Pinpoint the cell where the given text exists, returning its (x, y) midpoint coordinate. 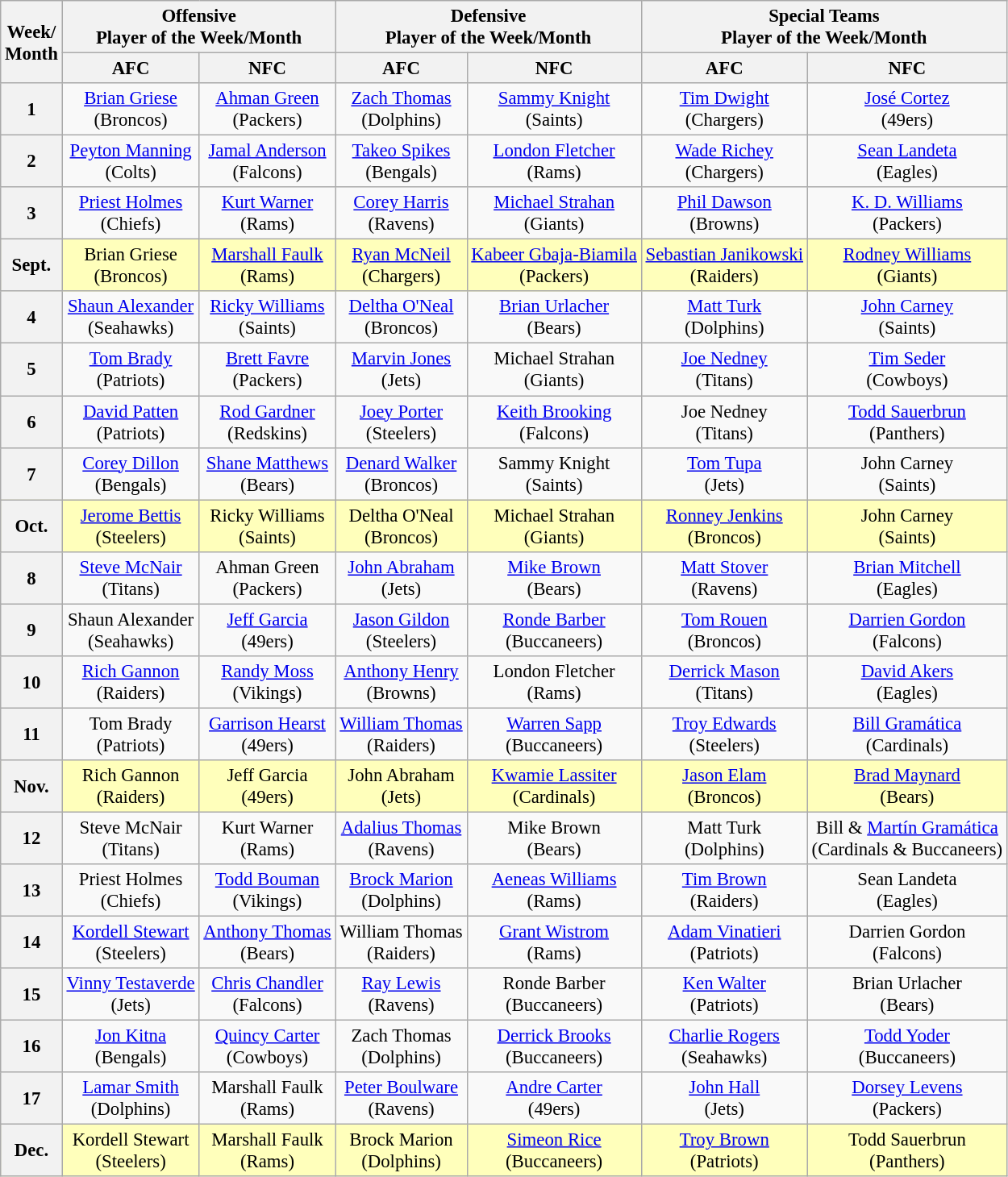
Marvin Jones(Jets) (402, 369)
Jason Elam(Broncos) (724, 787)
Peter Boulware(Ravens) (402, 1098)
13 (31, 890)
15 (31, 995)
Tim Brown(Raiders) (724, 890)
Tom Tupa(Jets) (724, 474)
5 (31, 369)
Ken Walter(Patriots) (724, 995)
1 (31, 110)
Charlie Rogers(Seahawks) (724, 1046)
3 (31, 213)
Anthony Henry(Browns) (402, 682)
Jason Gildon(Steelers) (402, 630)
Dorsey Levens(Packers) (906, 1098)
Tim Dwight(Chargers) (724, 110)
16 (31, 1046)
Peyton Manning(Colts) (131, 161)
Todd Yoder(Buccaneers) (906, 1046)
10 (31, 682)
Rodney Williams(Giants) (906, 266)
Brian Mitchell(Eagles) (906, 577)
Joey Porter(Steelers) (402, 422)
14 (31, 943)
Nov. (31, 787)
Brett Favre(Packers) (268, 369)
Dec. (31, 1151)
Lamar Smith(Dolphins) (131, 1098)
Troy Brown(Patriots) (724, 1151)
Sept. (31, 266)
Ray Lewis(Ravens) (402, 995)
Phil Dawson(Browns) (724, 213)
Jerome Bettis(Steelers) (131, 526)
Simeon Rice(Buccaneers) (554, 1151)
Ronney Jenkins(Broncos) (724, 526)
Oct. (31, 526)
Quincy Carter(Cowboys) (268, 1046)
Corey Harris(Ravens) (402, 213)
Chris Chandler(Falcons) (268, 995)
David Akers(Eagles) (906, 682)
Denard Walker(Broncos) (402, 474)
Kabeer Gbaja-Biamila(Packers) (554, 266)
Week/Month (31, 42)
Keith Brooking(Falcons) (554, 422)
José Cortez(49ers) (906, 110)
K. D. Williams(Packers) (906, 213)
Derrick Mason(Titans) (724, 682)
OffensivePlayer of the Week/Month (198, 27)
Randy Moss(Vikings) (268, 682)
John Hall(Jets) (724, 1098)
DefensivePlayer of the Week/Month (489, 27)
Special TeamsPlayer of the Week/Month (824, 27)
Corey Dillon(Bengals) (131, 474)
David Patten(Patriots) (131, 422)
Bill & Martín Gramática(Cardinals & Buccaneers) (906, 838)
Derrick Brooks(Buccaneers) (554, 1046)
Kwamie Lassiter(Cardinals) (554, 787)
Brad Maynard(Bears) (906, 787)
6 (31, 422)
Wade Richey(Chargers) (724, 161)
Adalius Thomas(Ravens) (402, 838)
2 (31, 161)
Warren Sapp(Buccaneers) (554, 734)
Matt Stover(Ravens) (724, 577)
11 (31, 734)
Bill Gramática(Cardinals) (906, 734)
7 (31, 474)
Tim Seder(Cowboys) (906, 369)
Jamal Anderson(Falcons) (268, 161)
Ryan McNeil(Chargers) (402, 266)
17 (31, 1098)
Rod Gardner(Redskins) (268, 422)
Anthony Thomas(Bears) (268, 943)
Jon Kitna(Bengals) (131, 1046)
4 (31, 318)
Takeo Spikes(Bengals) (402, 161)
Aeneas Williams(Rams) (554, 890)
12 (31, 838)
9 (31, 630)
Vinny Testaverde(Jets) (131, 995)
8 (31, 577)
Todd Bouman(Vikings) (268, 890)
Sebastian Janikowski(Raiders) (724, 266)
Shane Matthews(Bears) (268, 474)
Troy Edwards(Steelers) (724, 734)
Adam Vinatieri(Patriots) (724, 943)
Garrison Hearst(49ers) (268, 734)
Andre Carter(49ers) (554, 1098)
Tom Rouen(Broncos) (724, 630)
Grant Wistrom(Rams) (554, 943)
